Return the [X, Y] coordinate for the center point of the cell that contains the specified text.  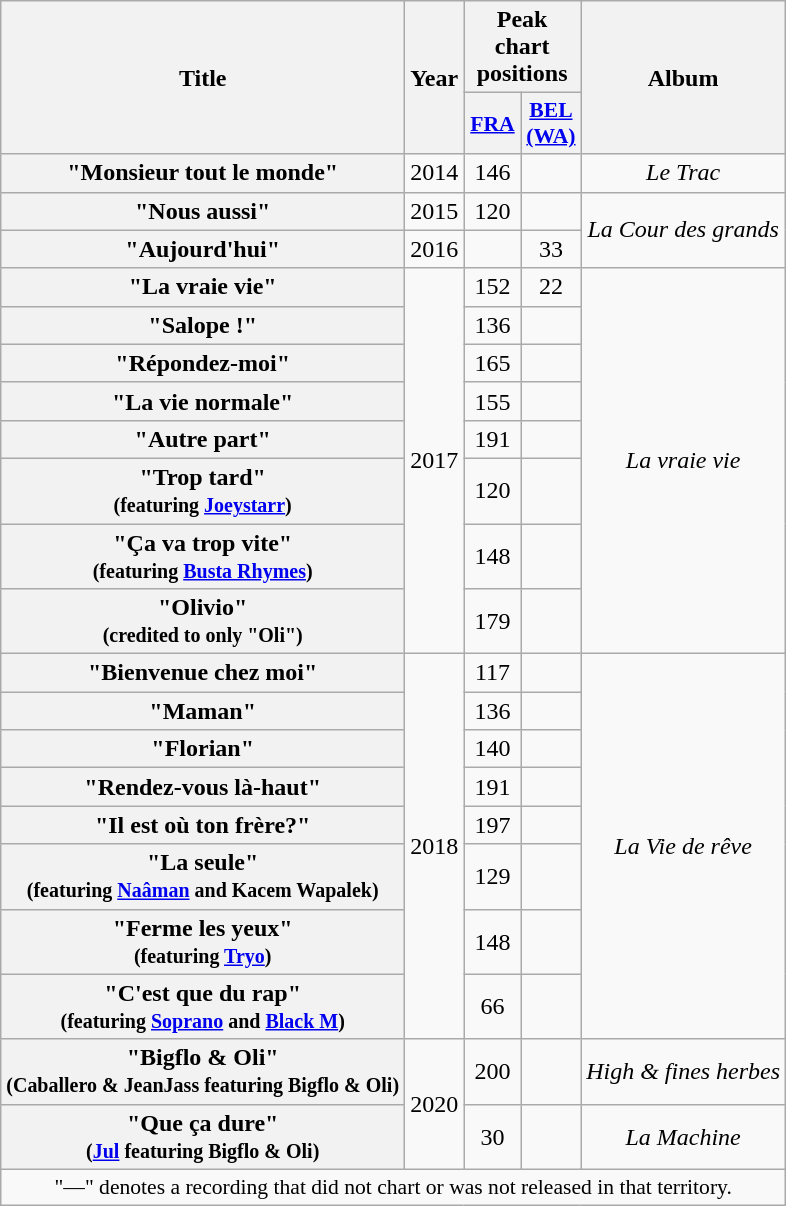
"C'est que du rap" (featuring Soprano and Black M) [203, 1006]
"Aujourd'hui" [203, 249]
"—" denotes a recording that did not chart or was not released in that territory. [394, 1187]
"Rendez-vous là-haut" [203, 787]
Peak chart positions [522, 47]
"Monsieur tout le monde" [203, 173]
Album [684, 78]
129 [493, 876]
FRA [493, 124]
"La vraie vie" [203, 287]
146 [493, 173]
"La vie normale" [203, 401]
"Trop tard" (featuring Joeystarr) [203, 490]
"Florian" [203, 749]
22 [550, 287]
200 [493, 1072]
Title [203, 78]
La Cour des grands [684, 230]
BEL (WA) [550, 124]
"Salope !" [203, 325]
"Nous aussi" [203, 211]
66 [493, 1006]
33 [550, 249]
La Machine [684, 1136]
155 [493, 401]
"Que ça dure" (Jul featuring Bigflo & Oli) [203, 1136]
2020 [434, 1104]
152 [493, 287]
165 [493, 363]
"Ça va trop vite" (featuring Busta Rhymes) [203, 556]
"Bienvenue chez moi" [203, 673]
197 [493, 825]
"Ferme les yeux" (featuring Tryo) [203, 942]
"Maman" [203, 711]
"Bigflo & Oli" (Caballero & JeanJass featuring Bigflo & Oli) [203, 1072]
"Olivio" (credited to only "Oli") [203, 622]
"Il est où ton frère?" [203, 825]
Le Trac [684, 173]
2014 [434, 173]
2018 [434, 847]
"Autre part" [203, 439]
117 [493, 673]
2017 [434, 461]
2015 [434, 211]
2016 [434, 249]
"Répondez-moi" [203, 363]
30 [493, 1136]
Year [434, 78]
140 [493, 749]
La vraie vie [684, 461]
179 [493, 622]
"La seule" (featuring Naâman and Kacem Wapalek) [203, 876]
La Vie de rêve [684, 847]
High & fines herbes [684, 1072]
